Find where the given text appears and provide that cell's center as (x, y) coordinate. 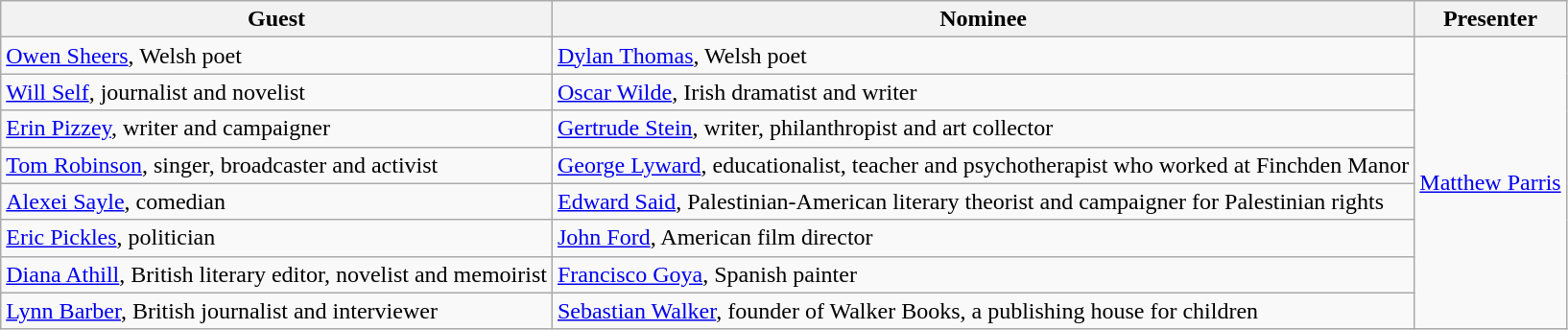
Presenter (1490, 19)
Owen Sheers, Welsh poet (276, 56)
Nominee (983, 19)
Oscar Wilde, Irish dramatist and writer (983, 92)
Tom Robinson, singer, broadcaster and activist (276, 165)
Francisco Goya, Spanish painter (983, 274)
Dylan Thomas, Welsh poet (983, 56)
Gertrude Stein, writer, philanthropist and art collector (983, 129)
Eric Pickles, politician (276, 238)
Lynn Barber, British journalist and interviewer (276, 311)
Edward Said, Palestinian-American literary theorist and campaigner for Palestinian rights (983, 201)
Diana Athill, British literary editor, novelist and memoirist (276, 274)
Will Self, journalist and novelist (276, 92)
John Ford, American film director (983, 238)
Guest (276, 19)
Alexei Sayle, comedian (276, 201)
George Lyward, educationalist, teacher and psychotherapist who worked at Finchden Manor (983, 165)
Erin Pizzey, writer and campaigner (276, 129)
Matthew Parris (1490, 183)
Sebastian Walker, founder of Walker Books, a publishing house for children (983, 311)
